Extract the (x, y) coordinate from the center of the cell holding the provided text.  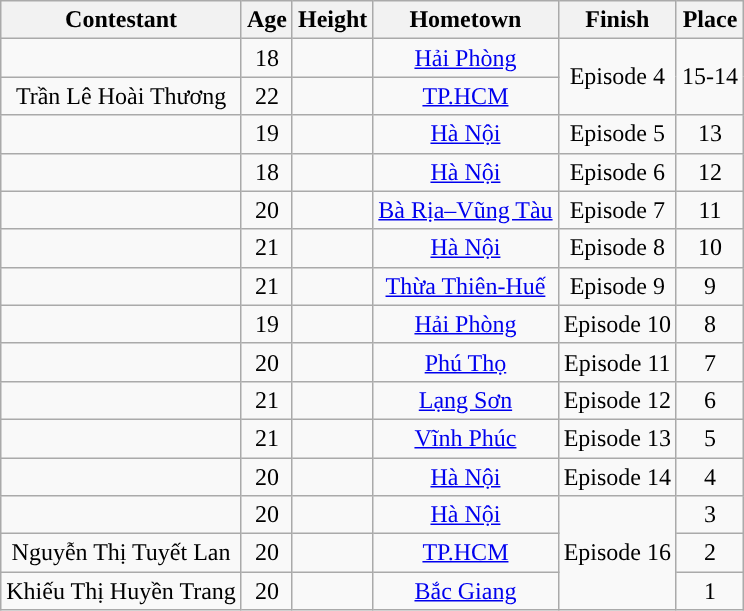
Bà Rịa–Vũng Tàu (466, 210)
Finish (617, 20)
10 (710, 248)
12 (710, 172)
8 (710, 324)
Nguyễn Thị Tuyết Lan (122, 553)
Episode 4 (617, 77)
Thừa Thiên-Huế (466, 286)
2 (710, 553)
Age (266, 20)
22 (266, 96)
11 (710, 210)
Episode 14 (617, 477)
15-14 (710, 77)
Episode 5 (617, 134)
Vĩnh Phúc (466, 438)
9 (710, 286)
Trần Lê Hoài Thương (122, 96)
Episode 8 (617, 248)
Episode 16 (617, 553)
Episode 13 (617, 438)
Episode 6 (617, 172)
Episode 7 (617, 210)
1 (710, 591)
Bắc Giang (466, 591)
7 (710, 362)
5 (710, 438)
13 (710, 134)
6 (710, 400)
4 (710, 477)
Hometown (466, 20)
Lạng Sơn (466, 400)
Contestant (122, 20)
3 (710, 515)
Place (710, 20)
Episode 11 (617, 362)
Episode 12 (617, 400)
Episode 9 (617, 286)
Episode 10 (617, 324)
Khiếu Thị Huyền Trang (122, 591)
Height (332, 20)
Phú Thọ (466, 362)
